Extract the [x, y] coordinate from the center of the cell holding the provided text.  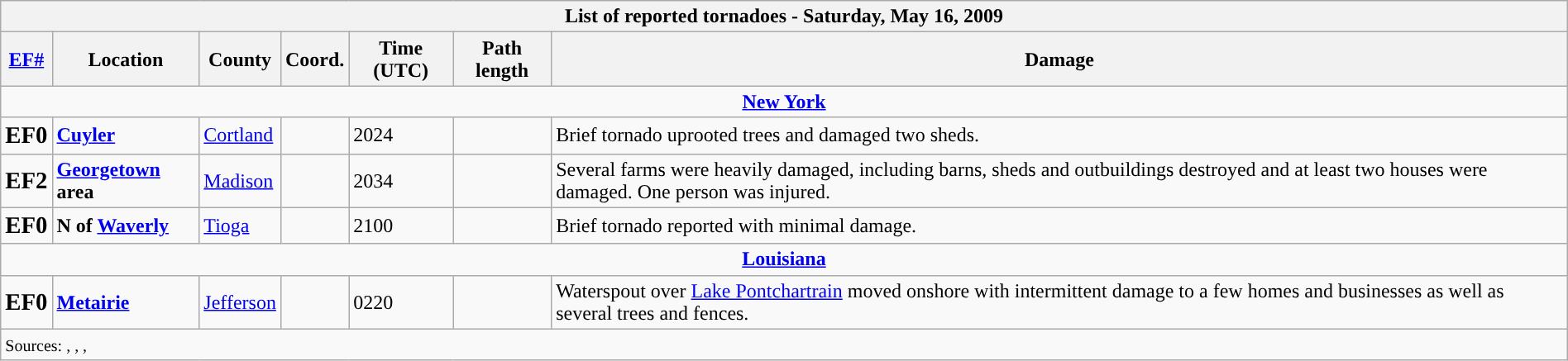
Georgetown area [126, 180]
Brief tornado uprooted trees and damaged two sheds. [1060, 135]
Coord. [314, 59]
Time (UTC) [401, 59]
Several farms were heavily damaged, including barns, sheds and outbuildings destroyed and at least two houses were damaged. One person was injured. [1060, 180]
Location [126, 59]
Brief tornado reported with minimal damage. [1060, 226]
0220 [401, 302]
Metairie [126, 302]
Sources: , , , [784, 344]
Tioga [240, 226]
Louisiana [784, 259]
N of Waverly [126, 226]
Waterspout over Lake Pontchartrain moved onshore with intermittent damage to a few homes and businesses as well as several trees and fences. [1060, 302]
EF2 [26, 180]
County [240, 59]
Path length [503, 59]
2024 [401, 135]
2100 [401, 226]
List of reported tornadoes - Saturday, May 16, 2009 [784, 17]
Damage [1060, 59]
Madison [240, 180]
New York [784, 102]
EF# [26, 59]
2034 [401, 180]
Cortland [240, 135]
Cuyler [126, 135]
Jefferson [240, 302]
